Return [x, y] of the center of cell containing provided text 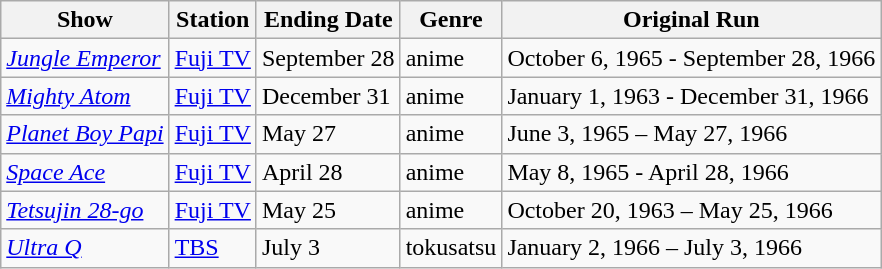
October 6, 1965 - September 28, 1966 [692, 58]
January 2, 1966 – July 3, 1966 [692, 248]
Space Ace [85, 172]
Genre [451, 20]
Station [212, 20]
May 25 [328, 210]
December 31 [328, 96]
Show [85, 20]
Original Run [692, 20]
September 28 [328, 58]
October 20, 1963 – May 25, 1966 [692, 210]
Mighty Atom [85, 96]
tokusatsu [451, 248]
June 3, 1965 – May 27, 1966 [692, 134]
Jungle Emperor [85, 58]
May 8, 1965 - April 28, 1966 [692, 172]
May 27 [328, 134]
January 1, 1963 - December 31, 1966 [692, 96]
July 3 [328, 248]
April 28 [328, 172]
Planet Boy Papi [85, 134]
Ending Date [328, 20]
Ultra Q [85, 248]
Tetsujin 28-go [85, 210]
TBS [212, 248]
